Search for the cell housing the specified text and yield its [x, y] center coordinate. 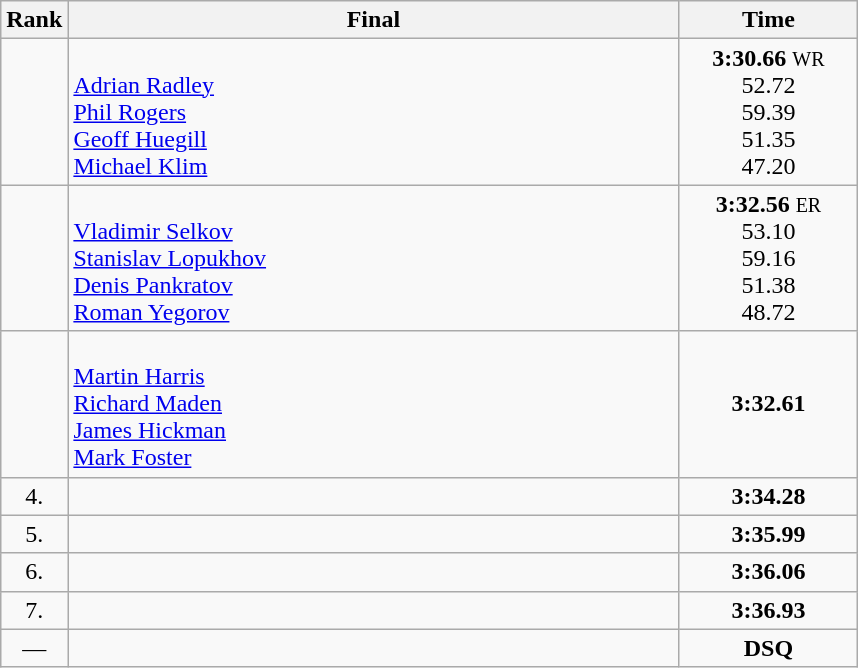
Rank [34, 20]
Final [374, 20]
DSQ [768, 648]
Vladimir SelkovStanislav LopukhovDenis PankratovRoman Yegorov [374, 258]
3:30.66 WR52.7259.3951.3547.20 [768, 112]
Adrian RadleyPhil RogersGeoff HuegillMichael Klim [374, 112]
Martin HarrisRichard MadenJames HickmanMark Foster [374, 404]
3:36.93 [768, 610]
Time [768, 20]
3:34.28 [768, 496]
6. [34, 572]
4. [34, 496]
5. [34, 534]
3:35.99 [768, 534]
— [34, 648]
3:36.06 [768, 572]
3:32.61 [768, 404]
7. [34, 610]
3:32.56 ER53.1059.1651.3848.72 [768, 258]
